Scan for the cell matching the given text and deliver its (X, Y) coordinate at center. 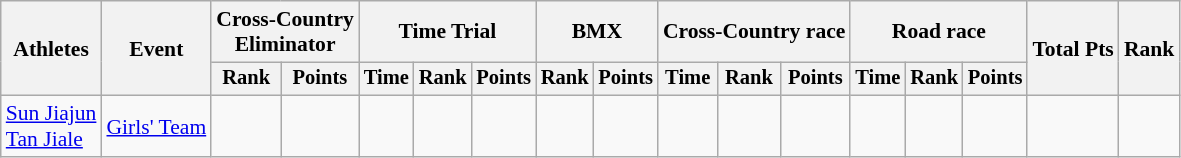
Cross-CountryEliminator (285, 32)
Time Trial (448, 32)
BMX (597, 32)
Athletes (52, 48)
Cross-Country race (754, 32)
Total Pts (1073, 48)
Event (156, 48)
Road race (938, 32)
Sun JiajunTan Jiale (52, 126)
Girls' Team (156, 126)
